Pinpoint the cell where the given text exists, returning its (X, Y) midpoint coordinate. 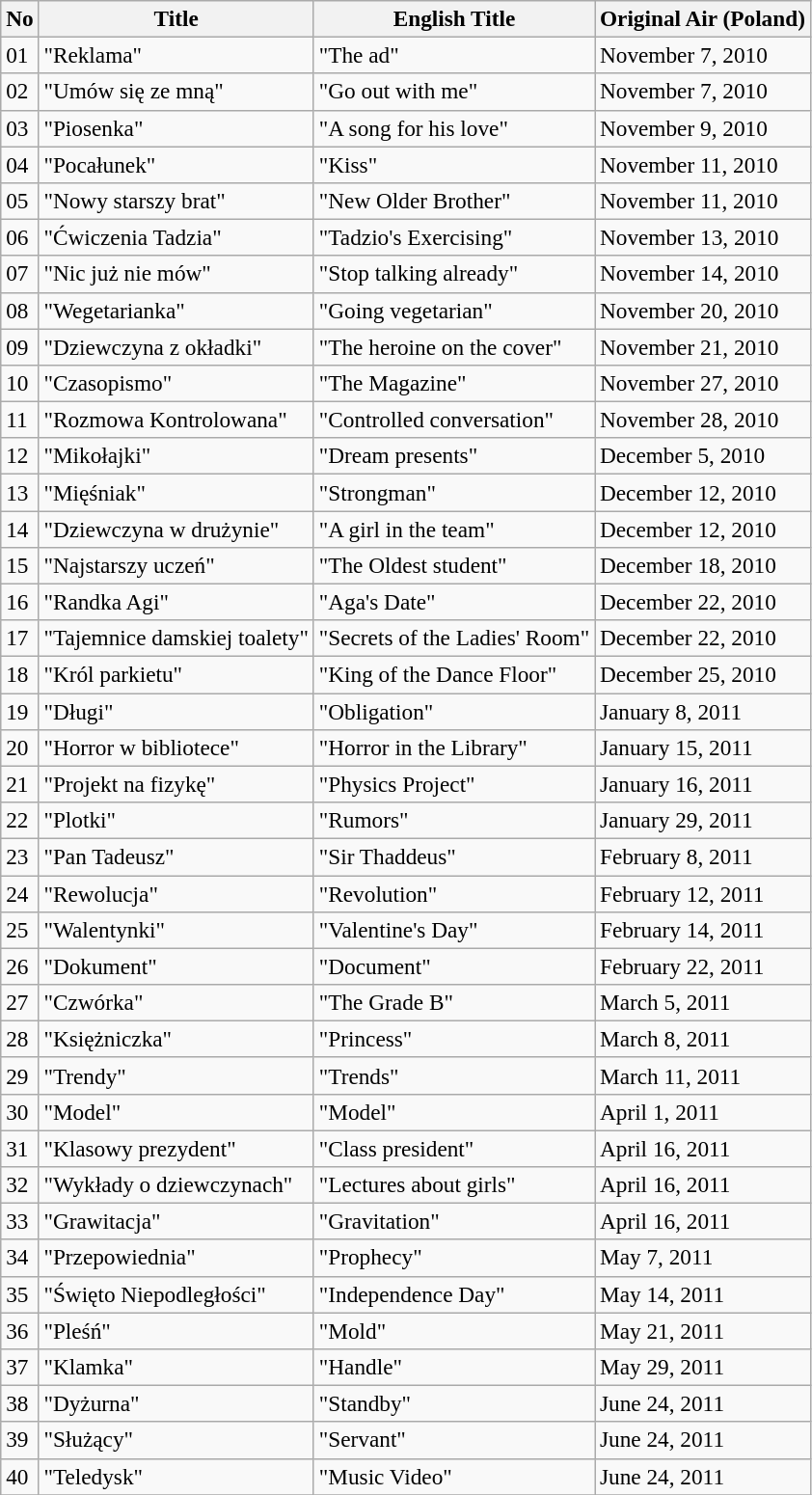
"Valentine's Day" (453, 930)
15 (19, 565)
08 (19, 311)
23 (19, 856)
March 5, 2011 (703, 1002)
"Dyżurna" (176, 1403)
"Walentynki" (176, 930)
Title (176, 18)
"Tadzio's Exercising" (453, 237)
"Revolution" (453, 893)
"A girl in the team" (453, 529)
21 (19, 784)
February 14, 2011 (703, 930)
"Mold" (453, 1330)
"Gravitation" (453, 1221)
"Czwórka" (176, 1002)
"Mięśniak" (176, 492)
"Służący" (176, 1440)
No (19, 18)
"Trends" (453, 1075)
"Święto Niepodległości" (176, 1294)
"Stop talking already" (453, 274)
"Secrets of the Ladies' Room" (453, 639)
"Ćwiczenia Tadzia" (176, 237)
"Obligation" (453, 711)
01 (19, 55)
"Klamka" (176, 1367)
"The heroine on the cover" (453, 346)
May 21, 2011 (703, 1330)
"Mikołajki" (176, 456)
November 14, 2010 (703, 274)
February 12, 2011 (703, 893)
"Go out with me" (453, 92)
17 (19, 639)
March 11, 2011 (703, 1075)
"The Grade B" (453, 1002)
"Nic już nie mów" (176, 274)
"Horror in the Library" (453, 747)
"Independence Day" (453, 1294)
31 (19, 1148)
November 27, 2010 (703, 383)
"Pocałunek" (176, 164)
"Physics Project" (453, 784)
"Dokument" (176, 966)
November 20, 2010 (703, 311)
"Długi" (176, 711)
"Sir Thaddeus" (453, 856)
16 (19, 602)
02 (19, 92)
"Dziewczyna w drużynie" (176, 529)
English Title (453, 18)
"Dziewczyna z okładki" (176, 346)
November 28, 2010 (703, 420)
"Reklama" (176, 55)
"A song for his love" (453, 128)
38 (19, 1403)
24 (19, 893)
"Wegetarianka" (176, 311)
"Servant" (453, 1440)
"Princess" (453, 1039)
"Kiss" (453, 164)
November 13, 2010 (703, 237)
"Horror w bibliotece" (176, 747)
"Rewolucja" (176, 893)
40 (19, 1477)
11 (19, 420)
09 (19, 346)
"Nowy starszy brat" (176, 201)
"Document" (453, 966)
"Rumors" (453, 820)
34 (19, 1258)
Original Air (Poland) (703, 18)
30 (19, 1112)
35 (19, 1294)
"Standby" (453, 1403)
"Rozmowa Kontrolowana" (176, 420)
19 (19, 711)
"Piosenka" (176, 128)
13 (19, 492)
December 18, 2010 (703, 565)
January 29, 2011 (703, 820)
"Aga's Date" (453, 602)
"Music Video" (453, 1477)
"Controlled conversation" (453, 420)
"Plotki" (176, 820)
39 (19, 1440)
"The Magazine" (453, 383)
"Wykłady o dziewczynach" (176, 1184)
"Projekt na fizykę" (176, 784)
"Handle" (453, 1367)
20 (19, 747)
"Teledysk" (176, 1477)
April 1, 2011 (703, 1112)
"Najstarszy uczeń" (176, 565)
05 (19, 201)
February 8, 2011 (703, 856)
"Class president" (453, 1148)
"Umów się ze mną" (176, 92)
07 (19, 274)
36 (19, 1330)
"Lectures about girls" (453, 1184)
25 (19, 930)
"Król parkietu" (176, 674)
03 (19, 128)
January 8, 2011 (703, 711)
"Czasopismo" (176, 383)
"Pan Tadeusz" (176, 856)
March 8, 2011 (703, 1039)
27 (19, 1002)
"The Oldest student" (453, 565)
"Going vegetarian" (453, 311)
"Księżniczka" (176, 1039)
"Prophecy" (453, 1258)
14 (19, 529)
"New Older Brother" (453, 201)
May 14, 2011 (703, 1294)
22 (19, 820)
"King of the Dance Floor" (453, 674)
28 (19, 1039)
32 (19, 1184)
18 (19, 674)
29 (19, 1075)
May 29, 2011 (703, 1367)
26 (19, 966)
37 (19, 1367)
January 16, 2011 (703, 784)
December 25, 2010 (703, 674)
06 (19, 237)
10 (19, 383)
"The ad" (453, 55)
November 21, 2010 (703, 346)
November 9, 2010 (703, 128)
"Dream presents" (453, 456)
"Randka Agi" (176, 602)
12 (19, 456)
May 7, 2011 (703, 1258)
"Trendy" (176, 1075)
"Tajemnice damskiej toalety" (176, 639)
"Przepowiednia" (176, 1258)
33 (19, 1221)
"Grawitacja" (176, 1221)
January 15, 2011 (703, 747)
"Pleśń" (176, 1330)
"Klasowy prezydent" (176, 1148)
December 5, 2010 (703, 456)
"Strongman" (453, 492)
04 (19, 164)
February 22, 2011 (703, 966)
